Output the [X, Y] coordinate of the center of the cell containing the given text.  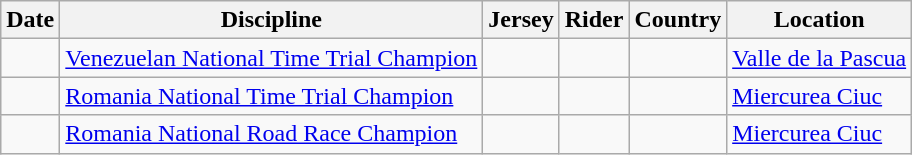
Discipline [272, 20]
Location [820, 20]
Country [678, 20]
Jersey [521, 20]
Date [30, 20]
Valle de la Pascua [820, 58]
Romania National Time Trial Champion [272, 96]
Romania National Road Race Champion [272, 134]
Venezuelan National Time Trial Champion [272, 58]
Rider [594, 20]
